Return (X, Y) of the center of cell containing provided text 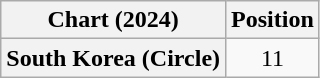
Chart (2024) (114, 20)
11 (273, 58)
Position (273, 20)
South Korea (Circle) (114, 58)
